Scan for the cell matching the given text and deliver its [x, y] coordinate at center. 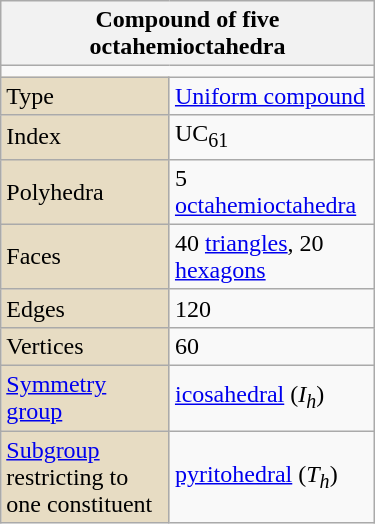
Polyhedra [86, 192]
Symmetry group [86, 398]
UC61 [272, 137]
icosahedral (Ih) [272, 398]
Edges [86, 308]
5 octahemioctahedra [272, 192]
Uniform compound [272, 96]
60 [272, 346]
40 triangles, 20 hexagons [272, 256]
Index [86, 137]
Faces [86, 256]
pyritohedral (Th) [272, 477]
Type [86, 96]
Compound of five octahemioctahedra [188, 34]
Vertices [86, 346]
120 [272, 308]
Subgroup restricting to one constituent [86, 477]
